From the cell containing the given text, extract its center point as (x, y) coordinate. 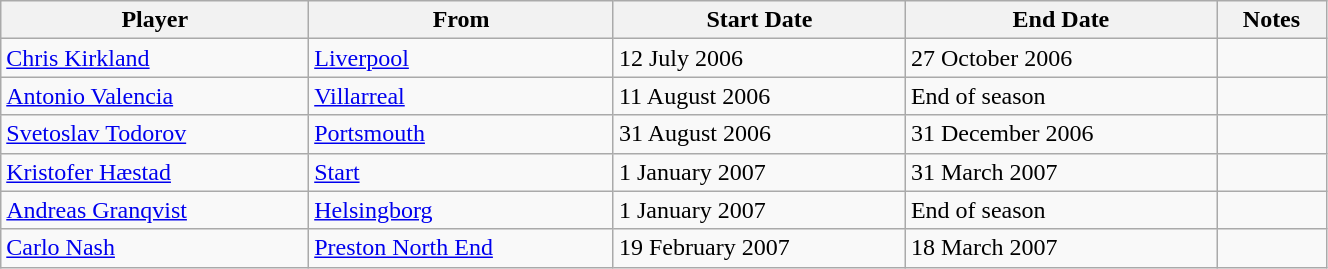
31 August 2006 (759, 134)
19 February 2007 (759, 248)
31 December 2006 (1060, 134)
Start Date (759, 20)
End Date (1060, 20)
Helsingborg (462, 210)
Svetoslav Todorov (155, 134)
11 August 2006 (759, 96)
Chris Kirkland (155, 58)
27 October 2006 (1060, 58)
Andreas Granqvist (155, 210)
From (462, 20)
Carlo Nash (155, 248)
Player (155, 20)
31 March 2007 (1060, 172)
Start (462, 172)
Notes (1271, 20)
Kristofer Hæstad (155, 172)
Preston North End (462, 248)
Villarreal (462, 96)
Antonio Valencia (155, 96)
Portsmouth (462, 134)
18 March 2007 (1060, 248)
Liverpool (462, 58)
12 July 2006 (759, 58)
